From the cell containing the given text, extract its center point as (X, Y) coordinate. 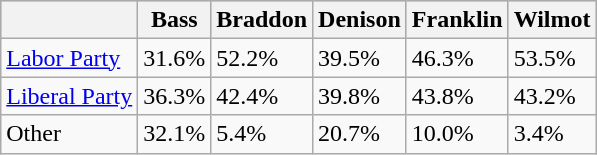
42.4% (262, 96)
Labor Party (70, 58)
Denison (360, 20)
43.2% (552, 96)
Franklin (457, 20)
5.4% (262, 134)
20.7% (360, 134)
46.3% (457, 58)
Wilmot (552, 20)
3.4% (552, 134)
32.1% (174, 134)
53.5% (552, 58)
Braddon (262, 20)
39.8% (360, 96)
10.0% (457, 134)
Other (70, 134)
Liberal Party (70, 96)
36.3% (174, 96)
31.6% (174, 58)
39.5% (360, 58)
52.2% (262, 58)
43.8% (457, 96)
Bass (174, 20)
